Detect which cell encompasses the target text, then output its (x, y) center coordinate. 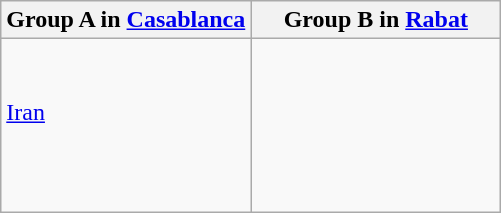
Group A in Casablanca (126, 20)
Group B in Rabat (376, 20)
Iran (126, 126)
